From the cell containing the given text, extract its center point as (x, y) coordinate. 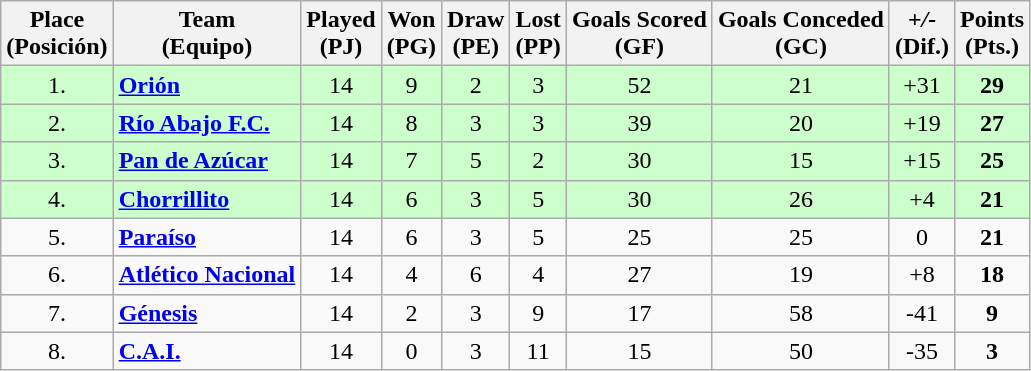
+31 (922, 85)
Points(Pts.) (992, 34)
Pan de Azúcar (207, 161)
52 (639, 85)
Lost (PP) (538, 34)
+8 (922, 275)
18 (992, 275)
4. (57, 199)
50 (800, 351)
11 (538, 351)
Orión (207, 85)
+/-(Dif.) (922, 34)
Played (PJ) (341, 34)
+15 (922, 161)
5. (57, 237)
19 (800, 275)
Río Abajo F.C. (207, 123)
+19 (922, 123)
20 (800, 123)
26 (800, 199)
8. (57, 351)
2. (57, 123)
Génesis (207, 313)
Won (PG) (411, 34)
Paraíso (207, 237)
C.A.I. (207, 351)
8 (411, 123)
58 (800, 313)
-41 (922, 313)
7 (411, 161)
6. (57, 275)
Goals Conceded(GC) (800, 34)
17 (639, 313)
Draw (PE) (476, 34)
Chorrillito (207, 199)
Place(Posición) (57, 34)
Team (Equipo) (207, 34)
7. (57, 313)
1. (57, 85)
+4 (922, 199)
Goals Scored(GF) (639, 34)
3. (57, 161)
-35 (922, 351)
29 (992, 85)
Atlético Nacional (207, 275)
39 (639, 123)
